Extract the (X, Y) coordinate from the center of the cell holding the provided text.  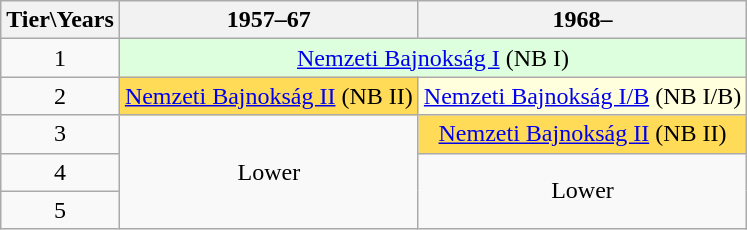
3 (60, 134)
1957–67 (268, 20)
2 (60, 96)
Tier\Years (60, 20)
5 (60, 210)
4 (60, 172)
Nemzeti Bajnokság I/B (NB I/B) (582, 96)
1 (60, 58)
Nemzeti Bajnokság I (NB I) (432, 58)
1968– (582, 20)
